Determine the [X, Y] coordinate at the center of the cell enclosing the given text.  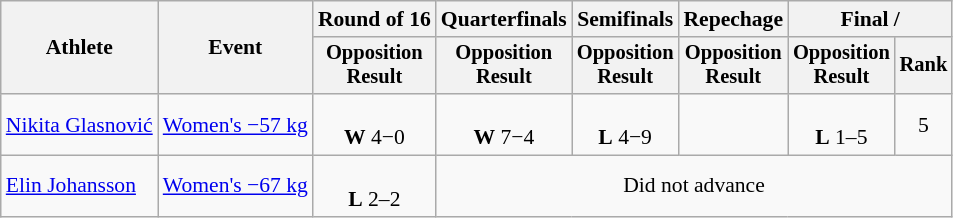
5 [924, 124]
Nikita Glasnović [80, 124]
Round of 16 [374, 19]
Final / [870, 19]
W 7−4 [504, 124]
Repechage [733, 19]
L 4−9 [626, 124]
Athlete [80, 48]
L 2–2 [374, 186]
Quarterfinals [504, 19]
Rank [924, 66]
Did not advance [694, 186]
Elin Johansson [80, 186]
L 1–5 [842, 124]
Women's −57 kg [236, 124]
Semifinals [626, 19]
Event [236, 48]
W 4−0 [374, 124]
Women's −67 kg [236, 186]
